Pinpoint the cell where the given text exists, returning its (x, y) midpoint coordinate. 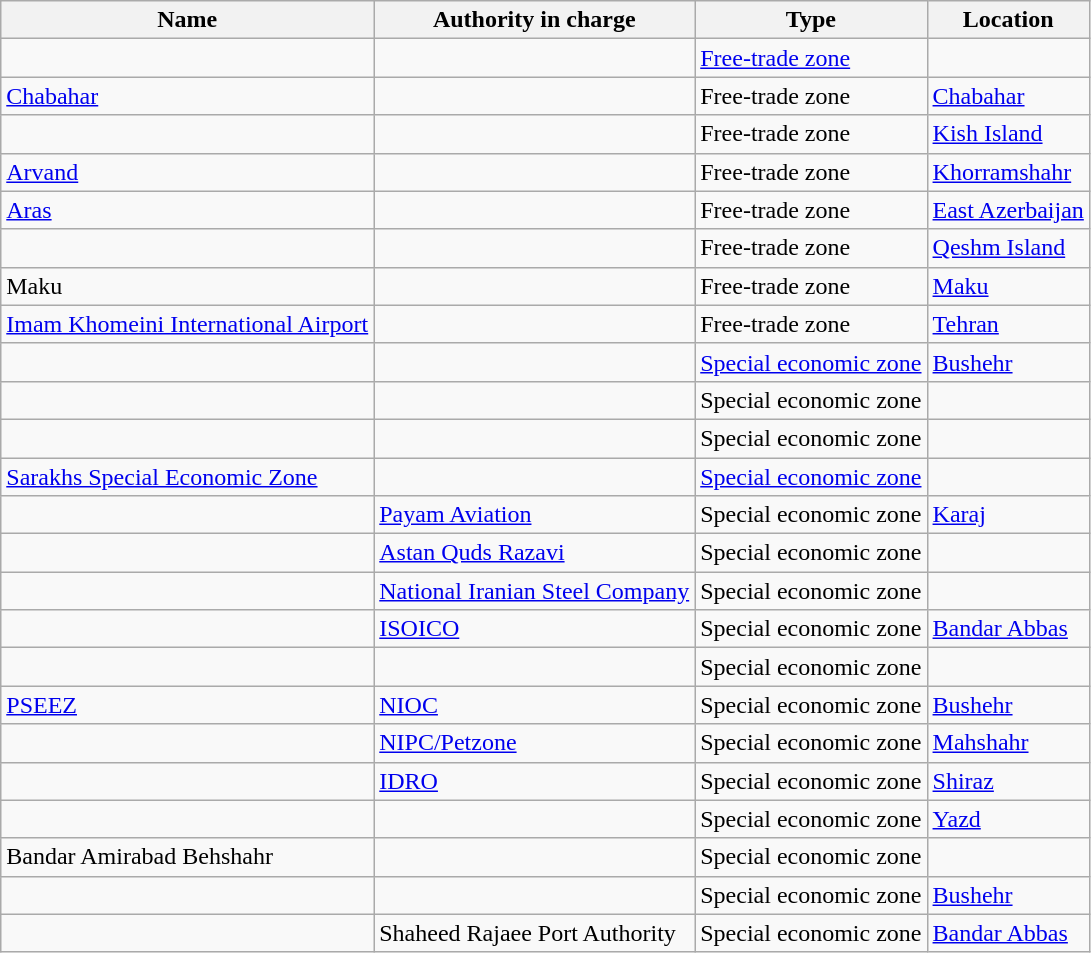
Location (1008, 20)
PSEEZ (188, 705)
Arvand (188, 172)
Shiraz (1008, 781)
Mahshahr (1008, 743)
Astan Quds Razavi (534, 553)
ISOICO (534, 629)
East Azerbaijan (1008, 210)
Name (188, 20)
Khorramshahr (1008, 172)
Bandar Amirabad Behshahr (188, 857)
IDRO (534, 781)
Imam Khomeini International Airport (188, 324)
NIOC (534, 705)
Payam Aviation (534, 515)
NIPC/Petzone (534, 743)
Yazd (1008, 819)
Sarakhs Special Economic Zone (188, 477)
Aras (188, 210)
Tehran (1008, 324)
Authority in charge (534, 20)
Shaheed Rajaee Port Authority (534, 933)
Qeshm Island (1008, 248)
National Iranian Steel Company (534, 591)
Kish Island (1008, 134)
Type (811, 20)
Karaj (1008, 515)
